Return the [x, y] coordinate for the center point of the cell that contains the specified text.  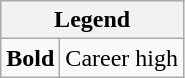
Legend [92, 20]
Career high [122, 58]
Bold [30, 58]
